Extract the (X, Y) coordinate from the center of the cell holding the provided text.  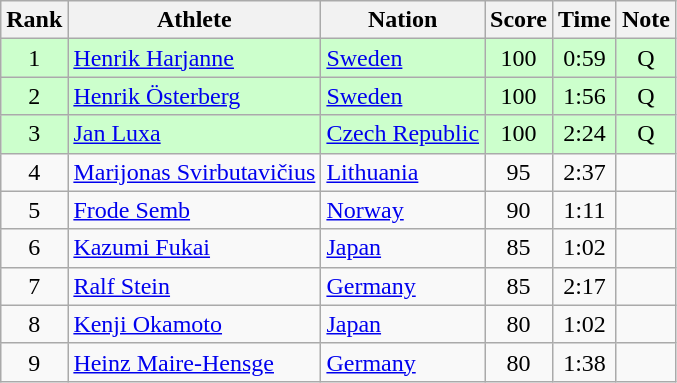
1:56 (585, 96)
1:38 (585, 362)
6 (34, 248)
Marijonas Svirbutavičius (194, 172)
4 (34, 172)
0:59 (585, 58)
Norway (403, 210)
Czech Republic (403, 134)
Athlete (194, 20)
95 (519, 172)
Time (585, 20)
Rank (34, 20)
Nation (403, 20)
Henrik Harjanne (194, 58)
Heinz Maire-Hensge (194, 362)
2:17 (585, 286)
2 (34, 96)
3 (34, 134)
Lithuania (403, 172)
Score (519, 20)
8 (34, 324)
1 (34, 58)
Henrik Österberg (194, 96)
5 (34, 210)
Jan Luxa (194, 134)
1:11 (585, 210)
7 (34, 286)
Note (646, 20)
Ralf Stein (194, 286)
Kazumi Fukai (194, 248)
9 (34, 362)
2:24 (585, 134)
Kenji Okamoto (194, 324)
Frode Semb (194, 210)
90 (519, 210)
2:37 (585, 172)
